Pinpoint the cell where the given text exists, returning its [X, Y] midpoint coordinate. 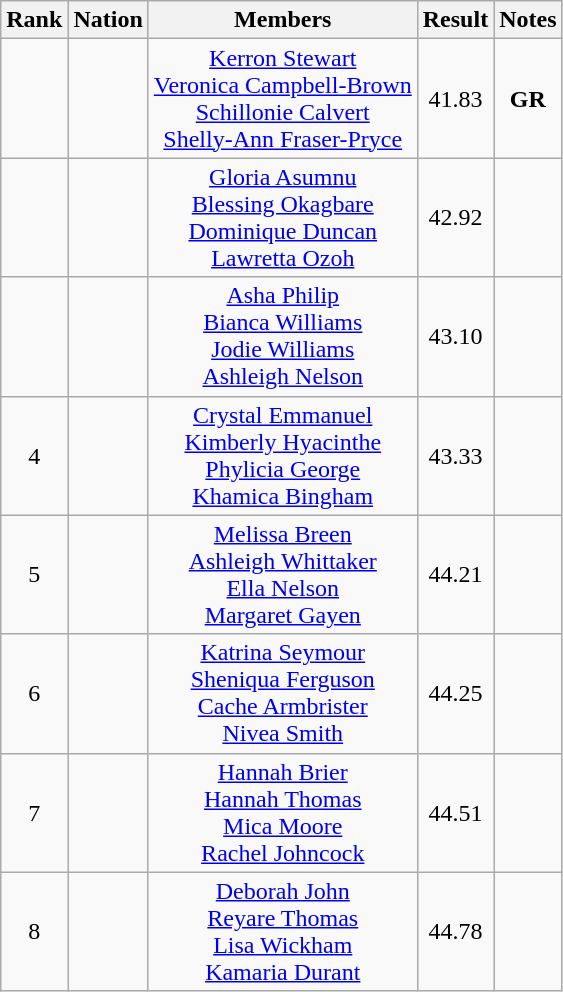
Result [455, 20]
43.10 [455, 336]
43.33 [455, 456]
Notes [528, 20]
Gloria AsumnuBlessing OkagbareDominique DuncanLawretta Ozoh [282, 218]
Hannah BrierHannah ThomasMica MooreRachel Johncock [282, 812]
5 [34, 574]
GR [528, 98]
Katrina SeymourSheniqua FergusonCache ArmbristerNivea Smith [282, 694]
Melissa BreenAshleigh WhittakerElla NelsonMargaret Gayen [282, 574]
Members [282, 20]
4 [34, 456]
Deborah JohnReyare ThomasLisa WickhamKamaria Durant [282, 932]
8 [34, 932]
42.92 [455, 218]
41.83 [455, 98]
44.25 [455, 694]
6 [34, 694]
Nation [108, 20]
Asha PhilipBianca WilliamsJodie WilliamsAshleigh Nelson [282, 336]
Kerron StewartVeronica Campbell-BrownSchillonie CalvertShelly-Ann Fraser-Pryce [282, 98]
44.21 [455, 574]
44.78 [455, 932]
Rank [34, 20]
44.51 [455, 812]
7 [34, 812]
Crystal EmmanuelKimberly HyacinthePhylicia GeorgeKhamica Bingham [282, 456]
